Detect which cell encompasses the target text, then output its (x, y) center coordinate. 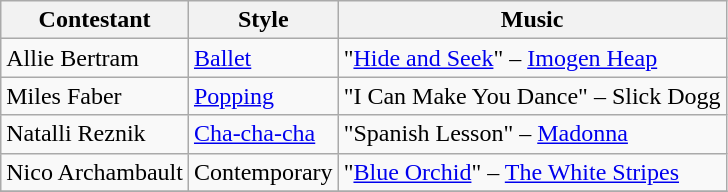
Ballet (263, 58)
Miles Faber (95, 96)
"Hide and Seek" – Imogen Heap (532, 58)
Contestant (95, 20)
Popping (263, 96)
Style (263, 20)
Contemporary (263, 172)
Music (532, 20)
"I Can Make You Dance" – Slick Dogg (532, 96)
Allie Bertram (95, 58)
Nico Archambault (95, 172)
Natalli Reznik (95, 134)
"Spanish Lesson" – Madonna (532, 134)
"Blue Orchid" – The White Stripes (532, 172)
Cha-cha-cha (263, 134)
